Determine the [x, y] coordinate at the center of the cell enclosing the given text.  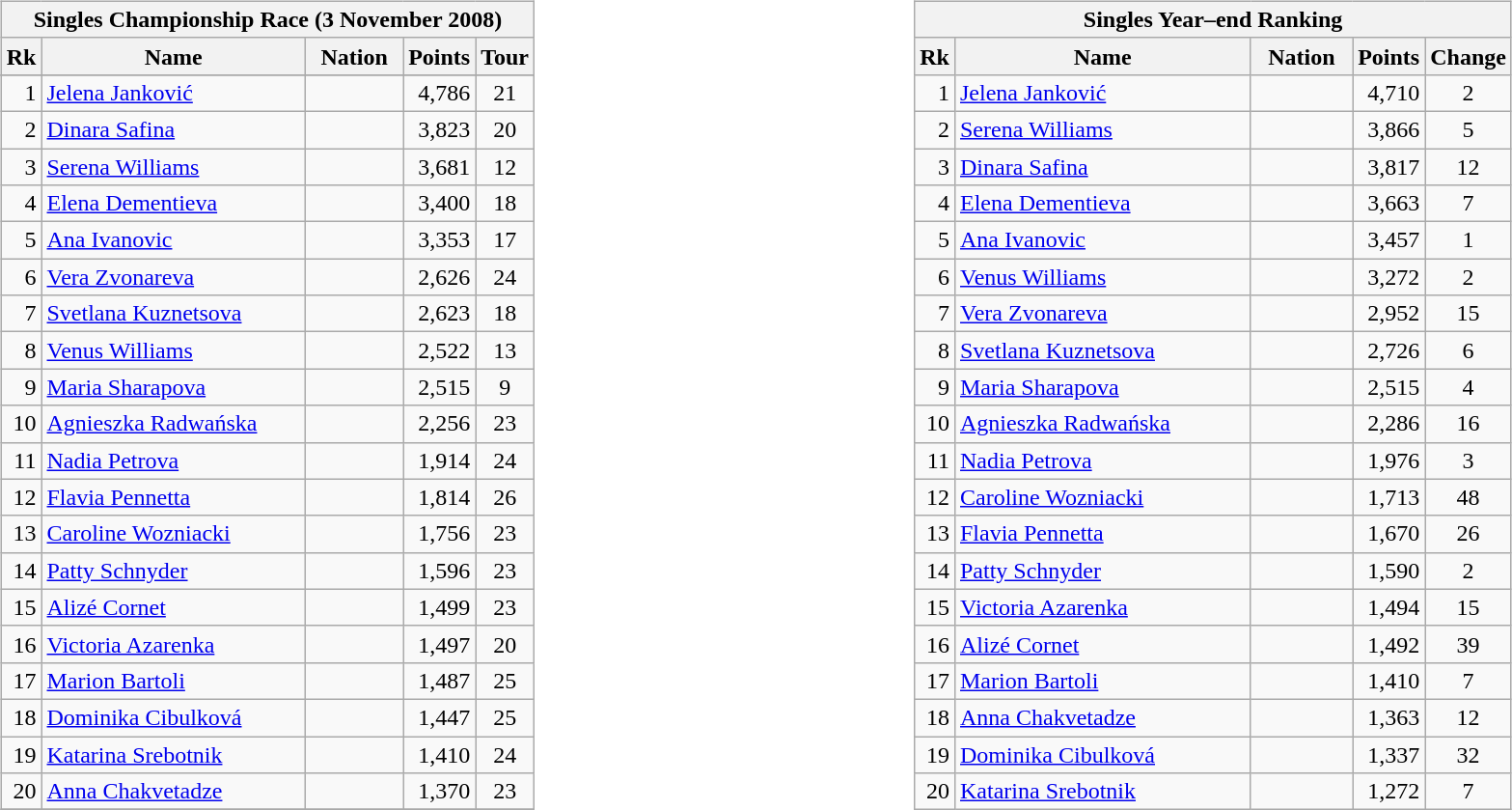
3,681 [440, 167]
1,590 [1389, 571]
2,623 [440, 314]
32 [1469, 754]
1,497 [440, 644]
4,786 [440, 93]
1,272 [1389, 792]
3,272 [1389, 277]
1,337 [1389, 754]
4,710 [1389, 93]
Singles Championship Race (3 November 2008) [267, 19]
2,286 [1389, 424]
2,626 [440, 277]
39 [1469, 644]
3,823 [440, 129]
48 [1469, 497]
1,492 [1389, 644]
Change [1469, 56]
3,353 [440, 240]
1,756 [440, 534]
2,952 [1389, 314]
2,256 [440, 424]
1,670 [1389, 534]
21 [506, 93]
3,866 [1389, 129]
1,447 [440, 717]
3,457 [1389, 240]
1,814 [440, 497]
1,487 [440, 681]
1,370 [440, 792]
Singles Year–end Ranking [1214, 19]
2,522 [440, 350]
3,817 [1389, 167]
1,363 [1389, 717]
1,494 [1389, 607]
1,976 [1389, 461]
3,400 [440, 204]
1,596 [440, 571]
Tour [506, 56]
1,713 [1389, 497]
1,499 [440, 607]
1,914 [440, 461]
2,726 [1389, 350]
3,663 [1389, 204]
